Return (x, y) of the center of cell containing provided text 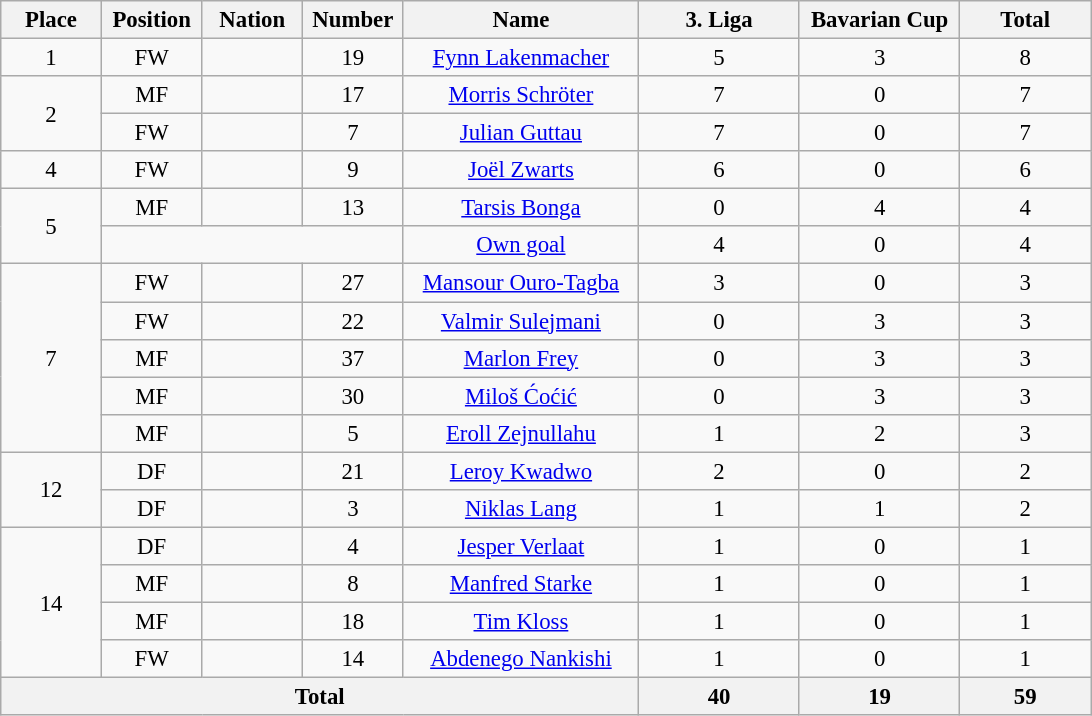
Valmir Sulejmani (521, 321)
59 (1026, 697)
Tim Kloss (521, 621)
Leroy Kwadwo (521, 471)
37 (354, 358)
Own goal (521, 245)
Abdenego Nankishi (521, 659)
Julian Guttau (521, 133)
Miloš Ćoćić (521, 396)
13 (354, 208)
Place (52, 20)
Manfred Starke (521, 584)
Nation (252, 20)
Eroll Zejnullahu (521, 433)
Joël Zwarts (521, 170)
27 (354, 283)
Mansour Ouro-Tagba (521, 283)
Marlon Frey (521, 358)
Fynn Lakenmacher (521, 58)
Name (521, 20)
22 (354, 321)
Number (354, 20)
17 (354, 95)
21 (354, 471)
Morris Schröter (521, 95)
Jesper Verlaat (521, 546)
Position (152, 20)
30 (354, 396)
Niklas Lang (521, 509)
40 (720, 697)
Tarsis Bonga (521, 208)
Bavarian Cup (880, 20)
9 (354, 170)
18 (354, 621)
3. Liga (720, 20)
12 (52, 490)
